Search for the cell housing the specified text and yield its [X, Y] center coordinate. 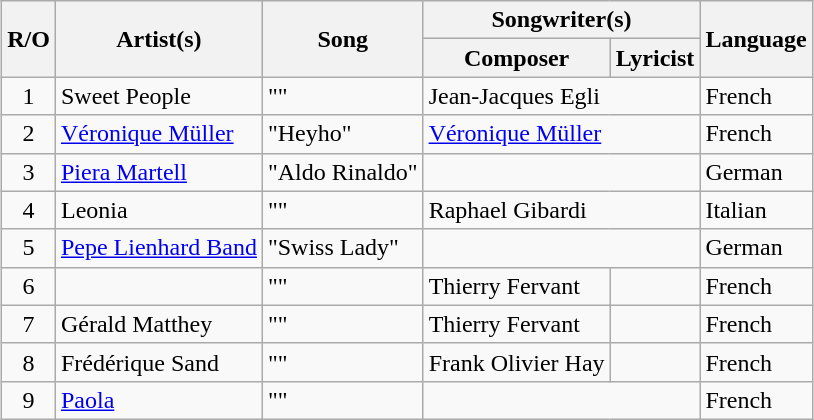
Frédérique Sand [158, 362]
2 [29, 134]
1 [29, 96]
Leonia [158, 210]
Artist(s) [158, 39]
Piera Martell [158, 172]
5 [29, 248]
Songwriter(s) [562, 20]
Frank Olivier Hay [516, 362]
Jean-Jacques Egli [562, 96]
4 [29, 210]
Language [756, 39]
Composer [516, 58]
Lyricist [655, 58]
Pepe Lienhard Band [158, 248]
"Heyho" [342, 134]
3 [29, 172]
"Swiss Lady" [342, 248]
Paola [158, 400]
8 [29, 362]
Italian [756, 210]
Raphael Gibardi [562, 210]
6 [29, 286]
7 [29, 324]
9 [29, 400]
Gérald Matthey [158, 324]
"Aldo Rinaldo" [342, 172]
Song [342, 39]
Sweet People [158, 96]
R/O [29, 39]
